Capture the cell that displays the provided text and extract its [x, y] central coordinate. 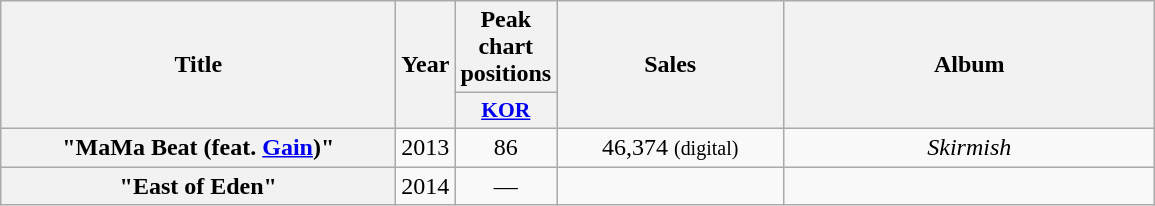
86 [506, 147]
"East of Eden" [198, 185]
Skirmish [970, 147]
2013 [426, 147]
Sales [670, 65]
Year [426, 65]
— [506, 185]
"MaMa Beat (feat. Gain)" [198, 147]
Title [198, 65]
Album [970, 65]
KOR [506, 111]
46,374 (digital) [670, 147]
Peak chart positions [506, 47]
2014 [426, 185]
